Find where the given text appears and provide that cell's center as (X, Y) coordinate. 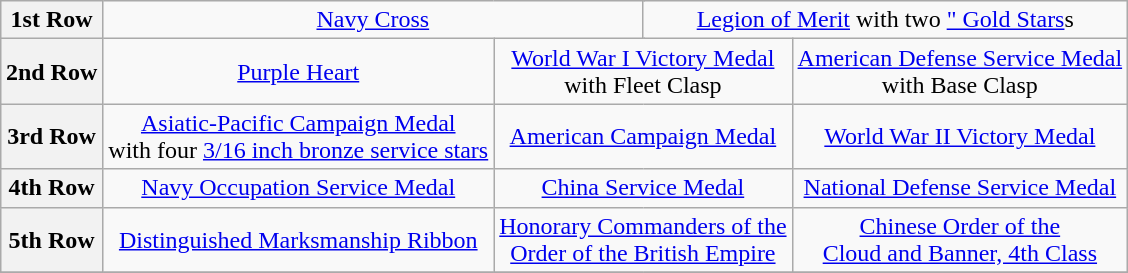
5th Row (51, 240)
Distinguished Marksmanship Ribbon (298, 240)
World War II Victory Medal (960, 136)
American Campaign Medal (643, 136)
Honorary Commanders of the Order of the British Empire (643, 240)
World War I Victory Medal with Fleet Clasp (643, 72)
4th Row (51, 188)
National Defense Service Medal (960, 188)
3rd Row (51, 136)
Navy Occupation Service Medal (298, 188)
American Defense Service Medal with Base Clasp (960, 72)
1st Row (51, 20)
Purple Heart (298, 72)
2nd Row (51, 72)
Chinese Order of the Cloud and Banner, 4th Class (960, 240)
Legion of Merit with two " Gold Starss (886, 20)
Asiatic-Pacific Campaign Medal with four 3/16 inch bronze service stars (298, 136)
Navy Cross (373, 20)
China Service Medal (643, 188)
